For the text-containing cell, return its midpoint in [x, y] coordinate format. 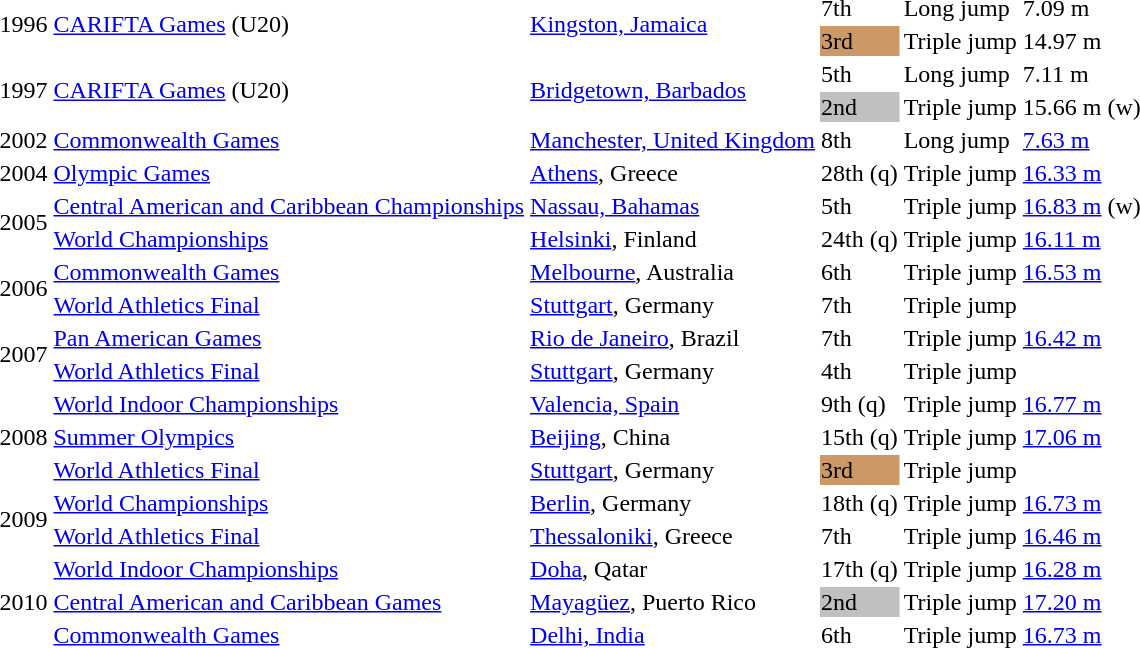
8th [860, 140]
Summer Olympics [289, 437]
Central American and Caribbean Championships [289, 206]
6th [860, 272]
18th (q) [860, 503]
CARIFTA Games (U20) [289, 90]
Athens, Greece [673, 173]
Manchester, United Kingdom [673, 140]
Beijing, China [673, 437]
17th (q) [860, 569]
Doha, Qatar [673, 569]
28th (q) [860, 173]
15th (q) [860, 437]
9th (q) [860, 404]
Central American and Caribbean Games [289, 602]
Bridgetown, Barbados [673, 90]
Rio de Janeiro, Brazil [673, 338]
Melbourne, Australia [673, 272]
Thessaloniki, Greece [673, 536]
Nassau, Bahamas [673, 206]
4th [860, 371]
Valencia, Spain [673, 404]
Berlin, Germany [673, 503]
Helsinki, Finland [673, 239]
Pan American Games [289, 338]
24th (q) [860, 239]
Mayagüez, Puerto Rico [673, 602]
Olympic Games [289, 173]
